Detect which cell encompasses the target text, then output its (X, Y) center coordinate. 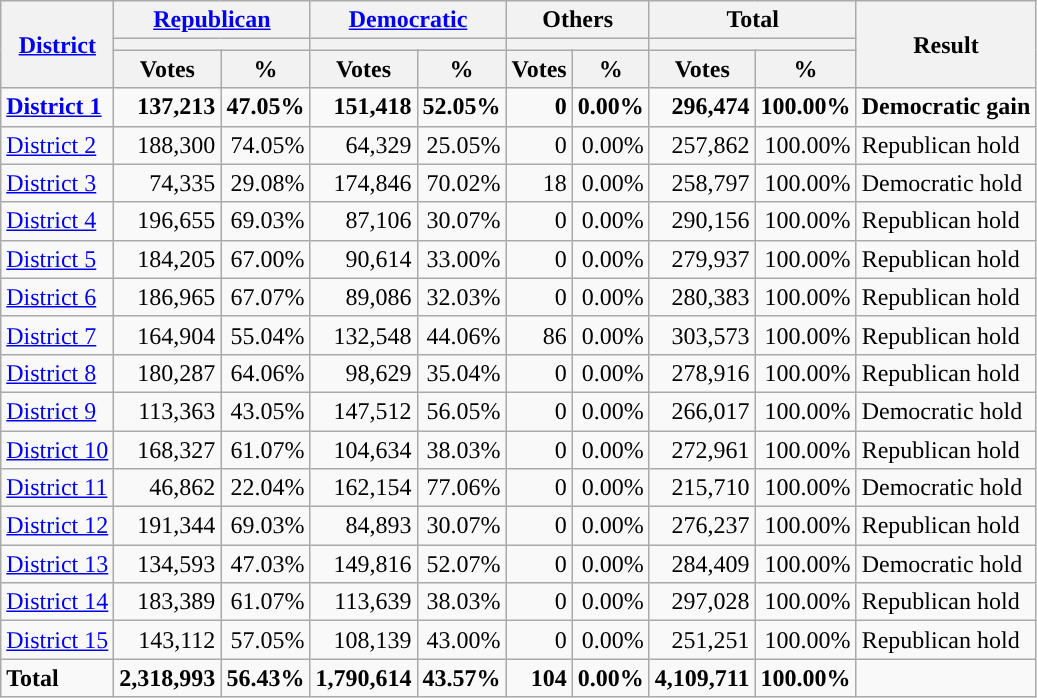
276,237 (702, 526)
43.00% (462, 640)
257,862 (702, 145)
Democratic (408, 20)
22.04% (266, 488)
191,344 (168, 526)
98,629 (364, 373)
64.06% (266, 373)
2,318,993 (168, 678)
70.02% (462, 183)
4,109,711 (702, 678)
32.03% (462, 297)
113,639 (364, 602)
43.05% (266, 411)
64,329 (364, 145)
29.08% (266, 183)
District 9 (58, 411)
174,846 (364, 183)
151,418 (364, 107)
District 8 (58, 373)
District 15 (58, 640)
District 11 (58, 488)
284,409 (702, 564)
25.05% (462, 145)
297,028 (702, 602)
46,862 (168, 488)
District 2 (58, 145)
67.07% (266, 297)
278,916 (702, 373)
132,548 (364, 335)
113,363 (168, 411)
134,593 (168, 564)
147,512 (364, 411)
Democratic gain (946, 107)
188,300 (168, 145)
35.04% (462, 373)
215,710 (702, 488)
District 12 (58, 526)
186,965 (168, 297)
District 10 (58, 449)
86 (539, 335)
56.05% (462, 411)
104,634 (364, 449)
251,251 (702, 640)
168,327 (168, 449)
33.00% (462, 259)
55.04% (266, 335)
Result (946, 44)
196,655 (168, 221)
89,086 (364, 297)
143,112 (168, 640)
90,614 (364, 259)
164,904 (168, 335)
137,213 (168, 107)
296,474 (702, 107)
67.00% (266, 259)
56.43% (266, 678)
104 (539, 678)
77.06% (462, 488)
District 14 (58, 602)
52.07% (462, 564)
Republican (212, 20)
180,287 (168, 373)
57.05% (266, 640)
District 3 (58, 183)
183,389 (168, 602)
84,893 (364, 526)
52.05% (462, 107)
44.06% (462, 335)
87,106 (364, 221)
District 7 (58, 335)
District 5 (58, 259)
District 1 (58, 107)
266,017 (702, 411)
District (58, 44)
108,139 (364, 640)
Others (578, 20)
280,383 (702, 297)
272,961 (702, 449)
District 4 (58, 221)
43.57% (462, 678)
290,156 (702, 221)
District 6 (58, 297)
74,335 (168, 183)
303,573 (702, 335)
162,154 (364, 488)
District 13 (58, 564)
258,797 (702, 183)
149,816 (364, 564)
47.05% (266, 107)
74.05% (266, 145)
184,205 (168, 259)
1,790,614 (364, 678)
47.03% (266, 564)
279,937 (702, 259)
18 (539, 183)
